Return (x, y) of the center of cell containing provided text 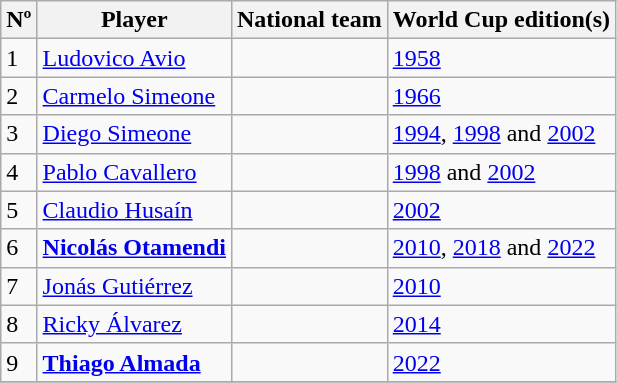
Player (134, 20)
Carmelo Simeone (134, 96)
2010 (501, 286)
Ludovico Avio (134, 58)
3 (19, 134)
Nicolás Otamendi (134, 248)
Diego Simeone (134, 134)
4 (19, 172)
Claudio Husaín (134, 210)
1958 (501, 58)
Nº (19, 20)
2022 (501, 362)
2014 (501, 324)
1966 (501, 96)
1998 and 2002 (501, 172)
Jonás Gutiérrez (134, 286)
8 (19, 324)
Ricky Álvarez (134, 324)
World Cup edition(s) (501, 20)
Thiago Almada (134, 362)
2010, 2018 and 2022 (501, 248)
7 (19, 286)
6 (19, 248)
9 (19, 362)
2002 (501, 210)
1994, 1998 and 2002 (501, 134)
1 (19, 58)
Pablo Cavallero (134, 172)
5 (19, 210)
National team (309, 20)
2 (19, 96)
